Output the [X, Y] coordinate of the center of the cell containing the given text.  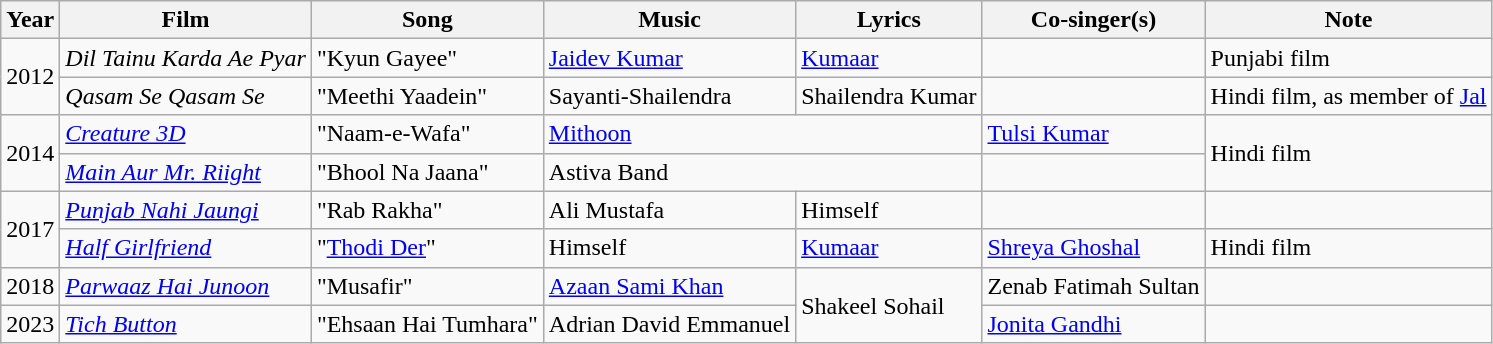
2014 [30, 153]
"Kyun Gayee" [427, 58]
"Ehsaan Hai Tumhara" [427, 324]
Jonita Gandhi [1094, 324]
Tich Button [186, 324]
Mithoon [762, 134]
Creature 3D [186, 134]
Main Aur Mr. Riight [186, 172]
Year [30, 20]
Parwaaz Hai Junoon [186, 286]
Music [669, 20]
Sayanti-Shailendra [669, 96]
Punjab Nahi Jaungi [186, 210]
Ali Mustafa [669, 210]
Song [427, 20]
"Musafir" [427, 286]
2018 [30, 286]
"Meethi Yaadein" [427, 96]
Shailendra Kumar [889, 96]
Adrian David Emmanuel [669, 324]
"Rab Rakha" [427, 210]
"Thodi Der" [427, 248]
Qasam Se Qasam Se [186, 96]
Hindi film, as member of Jal [1348, 96]
Jaidev Kumar [669, 58]
Co-singer(s) [1094, 20]
Half Girlfriend [186, 248]
"Naam-e-Wafa" [427, 134]
Film [186, 20]
Shreya Ghoshal [1094, 248]
Note [1348, 20]
Dil Tainu Karda Ae Pyar [186, 58]
"Bhool Na Jaana" [427, 172]
Azaan Sami Khan [669, 286]
Zenab Fatimah Sultan [1094, 286]
2012 [30, 77]
Tulsi Kumar [1094, 134]
Lyrics [889, 20]
Punjabi film [1348, 58]
2023 [30, 324]
2017 [30, 229]
Shakeel Sohail [889, 305]
Astiva Band [762, 172]
